Extract the (X, Y) coordinate from the center of the cell holding the provided text.  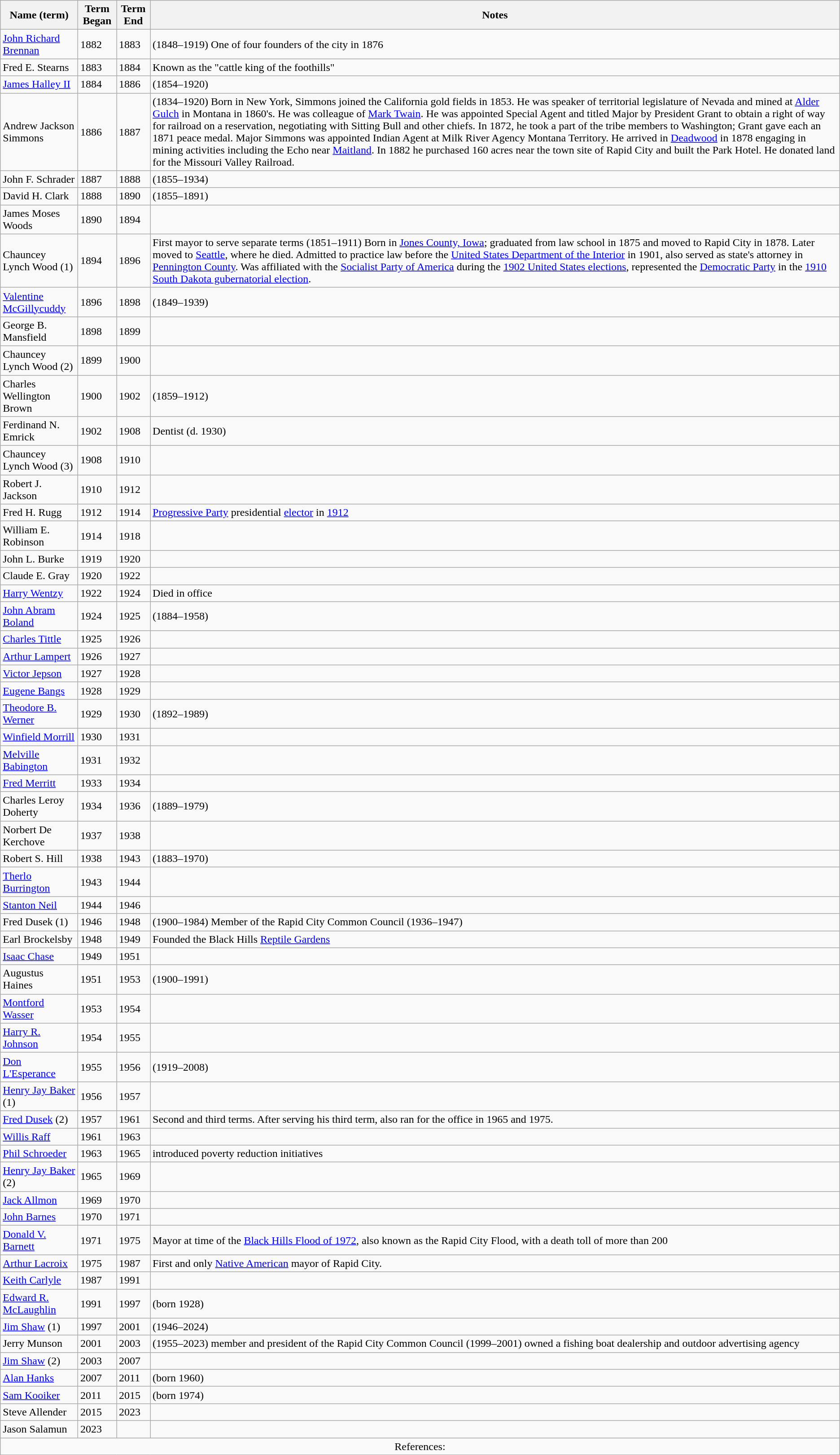
Ferdinand N. Emrick (39, 431)
Therlo Burrington (39, 882)
Robert S. Hill (39, 859)
Died in office (495, 593)
John Barnes (39, 1217)
Keith Carlyle (39, 1280)
Arthur Lampert (39, 656)
Jim Shaw (1) (39, 1327)
Winfield Morrill (39, 737)
Harry Wentzy (39, 593)
Known as the "cattle king of the foothills" (495, 67)
Fred Dusek (2) (39, 1119)
1932 (134, 760)
Victor Jepson (39, 673)
(1889–1979) (495, 806)
Steve Allender (39, 1412)
David H. Clark (39, 196)
Fred Dusek (1) (39, 922)
Melville Babington (39, 760)
(1892–1989) (495, 714)
Augustus Haines (39, 980)
Term End (134, 15)
Charles Leroy Doherty (39, 806)
Stanton Neil (39, 905)
John L. Burke (39, 559)
introduced poverty reduction initiatives (495, 1154)
Andrew Jackson Simmons (39, 132)
Fred E. Stearns (39, 67)
1919 (97, 559)
Jerry Munson (39, 1344)
(1900–1991) (495, 980)
(1855–1891) (495, 196)
Dentist (d. 1930) (495, 431)
(1919–2008) (495, 1067)
Arthur Lacroix (39, 1263)
(1884–1958) (495, 616)
(1900–1984) Member of the Rapid City Common Council (1936–1947) (495, 922)
(1859–1912) (495, 396)
1933 (97, 783)
(born 1960) (495, 1378)
Term Began (97, 15)
Montford Wasser (39, 1008)
Notes (495, 15)
Chauncey Lynch Wood (3) (39, 461)
Eugene Bangs (39, 690)
(born 1928) (495, 1304)
Progressive Party presidential elector in 1912 (495, 513)
Edward R. McLaughlin (39, 1304)
John Richard Brennan (39, 44)
John F. Schrader (39, 179)
1918 (134, 536)
Charles Tittle (39, 639)
Mayor at time of the Black Hills Flood of 1972, also known as the Rapid City Flood, with a death toll of more than 200 (495, 1240)
(1855–1934) (495, 179)
Donald V. Barnett (39, 1240)
James Halley II (39, 84)
(1848–1919) One of four founders of the city in 1876 (495, 44)
William E. Robinson (39, 536)
Fred Merritt (39, 783)
Henry Jay Baker (2) (39, 1177)
Sam Kooiker (39, 1395)
Jim Shaw (2) (39, 1361)
Harry R. Johnson (39, 1038)
Chauncey Lynch Wood (1) (39, 260)
George B. Mansfield (39, 331)
Claude E. Gray (39, 576)
(1883–1970) (495, 859)
John Abram Boland (39, 616)
Chauncey Lynch Wood (2) (39, 360)
First and only Native American mayor of Rapid City. (495, 1263)
Robert J. Jackson (39, 489)
Willis Raff (39, 1136)
Jason Salamun (39, 1429)
Henry Jay Baker (1) (39, 1096)
References: (420, 1446)
Second and third terms. After serving his third term, also ran for the office in 1965 and 1975. (495, 1119)
Name (term) (39, 15)
Fred H. Rugg (39, 513)
Valentine McGillycuddy (39, 302)
Phil Schroeder (39, 1154)
Alan Hanks (39, 1378)
(1849–1939) (495, 302)
(1854–1920) (495, 84)
Founded the Black Hills Reptile Gardens (495, 939)
Isaac Chase (39, 956)
Jack Allmon (39, 1200)
(born 1974) (495, 1395)
Don L'Esperance (39, 1067)
(1946–2024) (495, 1327)
Theodore B. Werner (39, 714)
1882 (97, 44)
Earl Brockelsby (39, 939)
Charles Wellington Brown (39, 396)
1936 (134, 806)
(1955–2023) member and president of the Rapid City Common Council (1999–2001) owned a fishing boat dealership and outdoor advertising agency (495, 1344)
Norbert De Kerchove (39, 836)
James Moses Woods (39, 219)
1937 (97, 836)
